Find where the given text appears and provide that cell's center as [X, Y] coordinate. 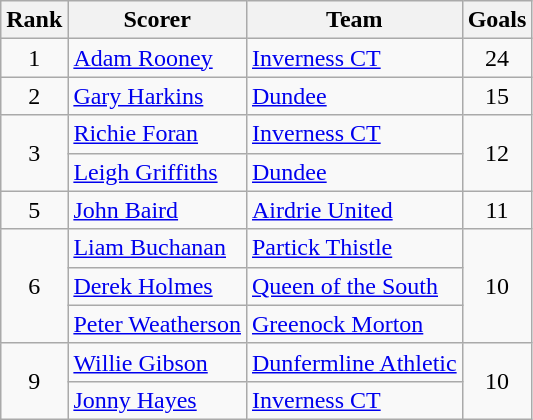
24 [497, 58]
Airdrie United [354, 210]
1 [34, 58]
Jonny Hayes [158, 400]
5 [34, 210]
Goals [497, 20]
Dunfermline Athletic [354, 362]
Leigh Griffiths [158, 172]
John Baird [158, 210]
6 [34, 286]
Scorer [158, 20]
12 [497, 153]
9 [34, 381]
Gary Harkins [158, 96]
Queen of the South [354, 286]
Team [354, 20]
3 [34, 153]
Rank [34, 20]
Liam Buchanan [158, 248]
15 [497, 96]
2 [34, 96]
Willie Gibson [158, 362]
Greenock Morton [354, 324]
11 [497, 210]
Adam Rooney [158, 58]
Partick Thistle [354, 248]
Peter Weatherson [158, 324]
Richie Foran [158, 134]
Derek Holmes [158, 286]
